For the text-containing cell, return its midpoint in (X, Y) coordinate format. 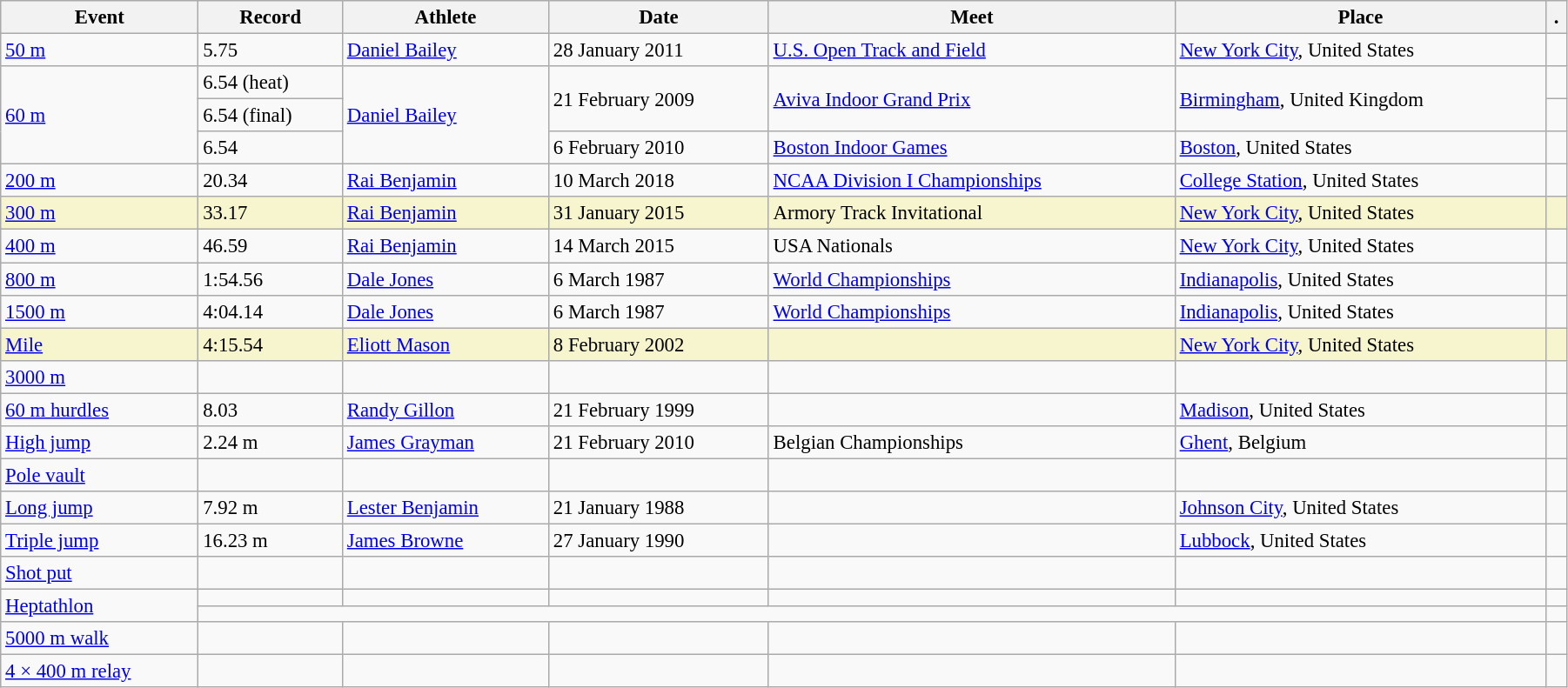
4:04.14 (271, 311)
21 February 1999 (660, 410)
6.54 (271, 148)
21 February 2010 (660, 443)
James Browne (446, 540)
Aviva Indoor Grand Prix (971, 99)
300 m (99, 213)
21 February 2009 (660, 99)
Event (99, 17)
4 × 400 m relay (99, 671)
33.17 (271, 213)
5.75 (271, 50)
14 March 2015 (660, 246)
Madison, United States (1360, 410)
Randy Gillon (446, 410)
Johnson City, United States (1360, 508)
1:54.56 (271, 279)
46.59 (271, 246)
8.03 (271, 410)
31 January 2015 (660, 213)
NCAA Division I Championships (971, 181)
1500 m (99, 311)
60 m (99, 115)
200 m (99, 181)
Ghent, Belgium (1360, 443)
50 m (99, 50)
Heptathlon (99, 606)
5000 m walk (99, 638)
4:15.54 (271, 344)
7.92 m (271, 508)
10 March 2018 (660, 181)
Shot put (99, 573)
Record (271, 17)
6 February 2010 (660, 148)
James Grayman (446, 443)
Date (660, 17)
Long jump (99, 508)
6.54 (final) (271, 116)
USA Nationals (971, 246)
Pole vault (99, 475)
Boston Indoor Games (971, 148)
16.23 m (271, 540)
Place (1360, 17)
Belgian Championships (971, 443)
Eliott Mason (446, 344)
Lubbock, United States (1360, 540)
U.S. Open Track and Field (971, 50)
Meet (971, 17)
6.54 (heat) (271, 83)
20.34 (271, 181)
Birmingham, United Kingdom (1360, 99)
28 January 2011 (660, 50)
3000 m (99, 377)
Triple jump (99, 540)
College Station, United States (1360, 181)
60 m hurdles (99, 410)
8 February 2002 (660, 344)
800 m (99, 279)
2.24 m (271, 443)
Mile (99, 344)
Armory Track Invitational (971, 213)
Athlete (446, 17)
400 m (99, 246)
21 January 1988 (660, 508)
27 January 1990 (660, 540)
Boston, United States (1360, 148)
Lester Benjamin (446, 508)
High jump (99, 443)
. (1557, 17)
